Search for the cell housing the specified text and yield its (X, Y) center coordinate. 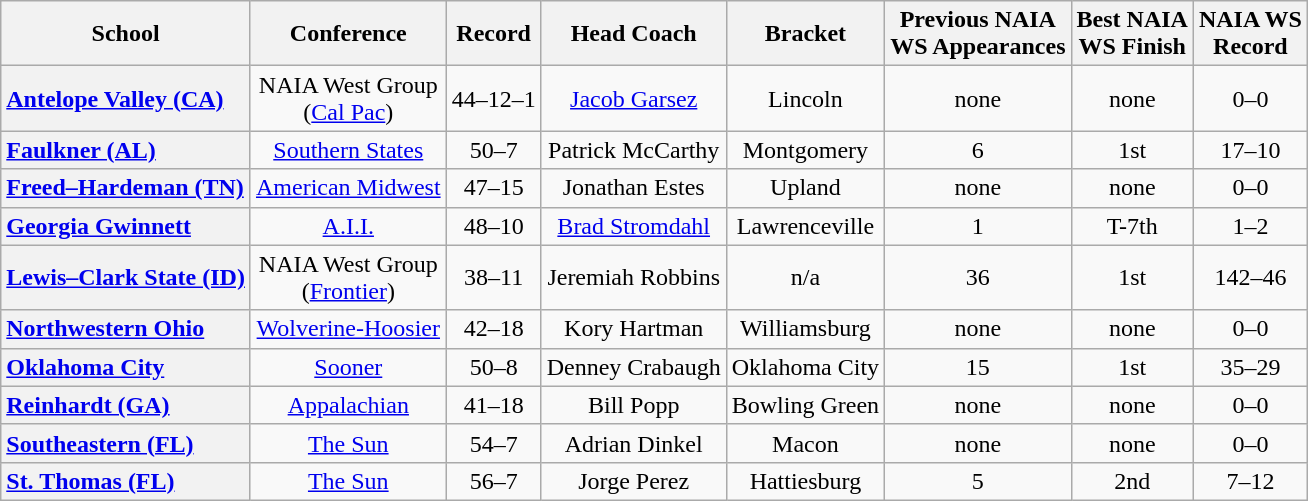
50–7 (494, 150)
Macon (805, 443)
Bill Popp (634, 405)
1–2 (1250, 226)
Bowling Green (805, 405)
42–18 (494, 329)
44–12–1 (494, 98)
54–7 (494, 443)
Faulkner (AL) (126, 150)
15 (978, 367)
2nd (1132, 481)
NAIA WSRecord (1250, 34)
47–15 (494, 188)
Best NAIAWS Finish (1132, 34)
1 (978, 226)
Patrick McCarthy (634, 150)
Wolverine-Hoosier (348, 329)
35–29 (1250, 367)
7–12 (1250, 481)
Georgia Gwinnett (126, 226)
n/a (805, 278)
6 (978, 150)
Freed–Hardeman (TN) (126, 188)
Record (494, 34)
Jacob Garsez (634, 98)
50–8 (494, 367)
School (126, 34)
T-7th (1132, 226)
Jeremiah Robbins (634, 278)
142–46 (1250, 278)
American Midwest (348, 188)
Lawrenceville (805, 226)
5 (978, 481)
38–11 (494, 278)
Southeastern (FL) (126, 443)
17–10 (1250, 150)
36 (978, 278)
Hattiesburg (805, 481)
Kory Hartman (634, 329)
Adrian Dinkel (634, 443)
Upland (805, 188)
Southern States (348, 150)
Appalachian (348, 405)
41–18 (494, 405)
Lewis–Clark State (ID) (126, 278)
Williamsburg (805, 329)
48–10 (494, 226)
NAIA West Group(Cal Pac) (348, 98)
Jorge Perez (634, 481)
Previous NAIAWS Appearances (978, 34)
Brad Stromdahl (634, 226)
Conference (348, 34)
Denney Crabaugh (634, 367)
Bracket (805, 34)
Head Coach (634, 34)
Reinhardt (GA) (126, 405)
St. Thomas (FL) (126, 481)
Northwestern Ohio (126, 329)
Montgomery (805, 150)
A.I.I. (348, 226)
Jonathan Estes (634, 188)
NAIA West Group(Frontier) (348, 278)
Lincoln (805, 98)
Antelope Valley (CA) (126, 98)
56–7 (494, 481)
Sooner (348, 367)
